Output the (X, Y) coordinate of the center of the cell containing the given text.  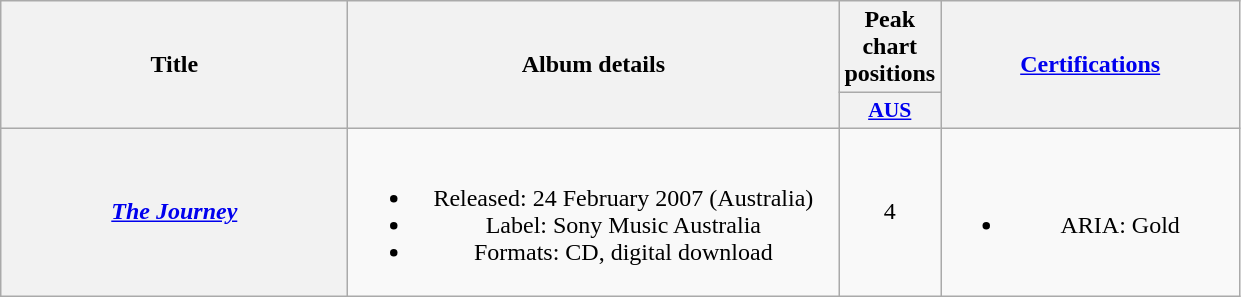
4 (890, 212)
Peak chart positions (890, 47)
Certifications (1090, 65)
Released: 24 February 2007 (Australia)Label: Sony Music AustraliaFormats: CD, digital download (594, 212)
AUS (890, 111)
Title (174, 65)
The Journey (174, 212)
Album details (594, 65)
ARIA: Gold (1090, 212)
